Detect which cell encompasses the target text, then output its (X, Y) center coordinate. 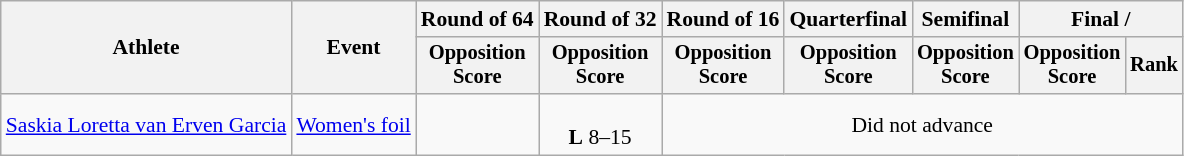
Semifinal (966, 19)
Did not advance (922, 124)
Saskia Loretta van Erven Garcia (146, 124)
Event (353, 48)
Women's foil (353, 124)
Athlete (146, 48)
Round of 16 (724, 19)
Rank (1154, 66)
L 8–15 (600, 124)
Round of 32 (600, 19)
Final / (1101, 19)
Round of 64 (478, 19)
Quarterfinal (848, 19)
